Determine the [x, y] coordinate at the center of the cell enclosing the given text.  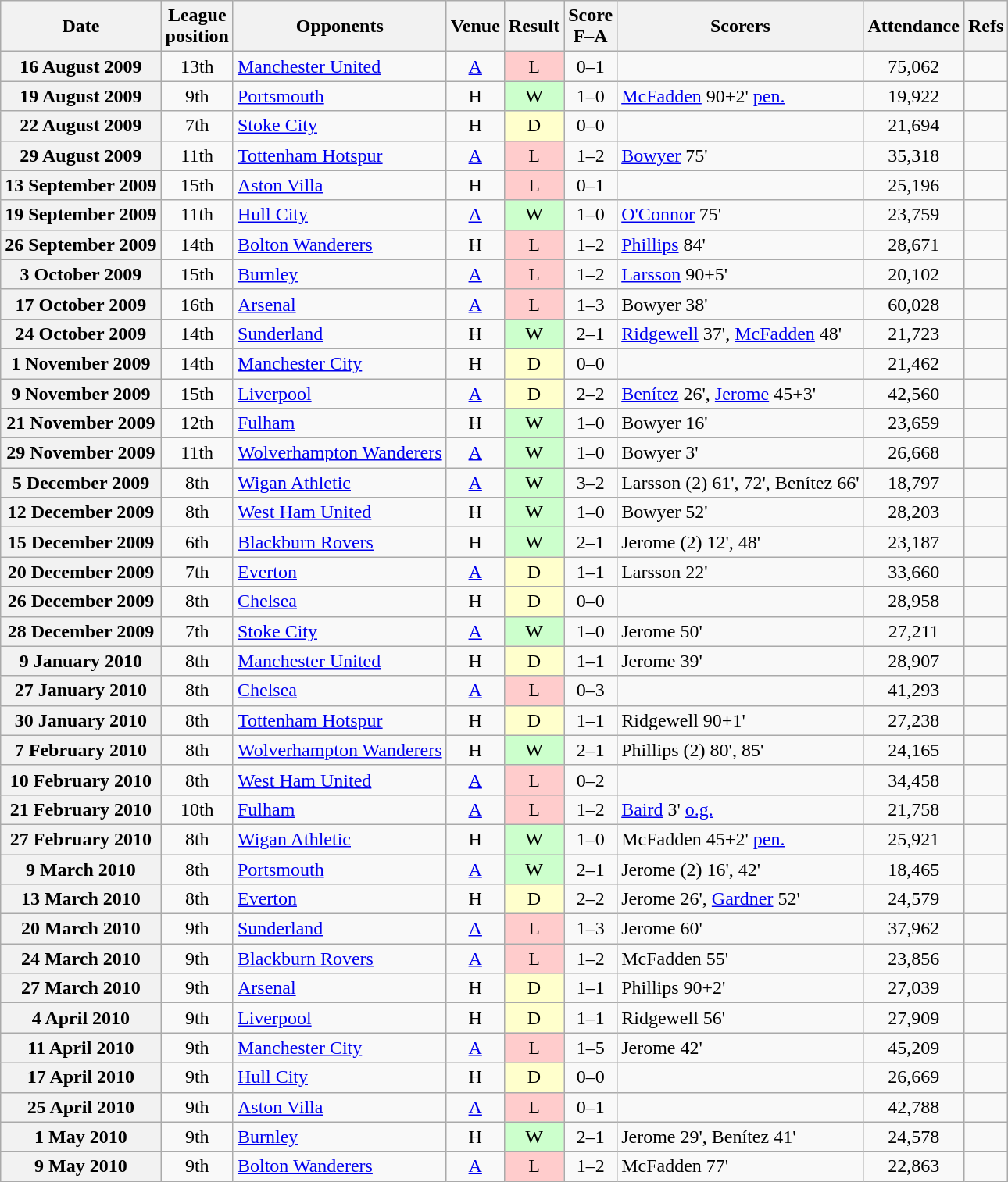
25 April 2010 [81, 1107]
21,462 [913, 363]
25,196 [913, 185]
1 November 2009 [81, 363]
24,579 [913, 899]
13 March 2010 [81, 899]
10 February 2010 [81, 780]
27 February 2010 [81, 839]
Phillips (2) 80', 85' [741, 750]
42,788 [913, 1107]
Larsson (2) 61', 72', Benítez 66' [741, 483]
34,458 [913, 780]
13 September 2009 [81, 185]
24 March 2010 [81, 959]
9 May 2010 [81, 1166]
41,293 [913, 691]
Bowyer 3' [741, 453]
37,962 [913, 929]
Scorers [741, 27]
Attendance [913, 27]
20 March 2010 [81, 929]
45,209 [913, 1048]
27,238 [913, 720]
27,211 [913, 631]
Opponents [339, 27]
1–5 [591, 1048]
12th [197, 423]
11 April 2010 [81, 1048]
24,578 [913, 1137]
26,669 [913, 1077]
27,909 [913, 1018]
27 March 2010 [81, 988]
28,203 [913, 512]
McFadden 45+2' pen. [741, 839]
Phillips 90+2' [741, 988]
42,560 [913, 393]
5 December 2009 [81, 483]
28,907 [913, 661]
Bowyer 52' [741, 512]
60,028 [913, 304]
24 October 2009 [81, 334]
Venue [475, 27]
3–2 [591, 483]
Bowyer 38' [741, 304]
ScoreF–A [591, 27]
18,797 [913, 483]
19 September 2009 [81, 215]
26,668 [913, 453]
9 March 2010 [81, 870]
McFadden 90+2' pen. [741, 96]
Result [534, 27]
22 August 2009 [81, 126]
Jerome 60' [741, 929]
27,039 [913, 988]
9 November 2009 [81, 393]
21,723 [913, 334]
22,863 [913, 1166]
Leagueposition [197, 27]
6th [197, 542]
15 December 2009 [81, 542]
75,062 [913, 66]
26 September 2009 [81, 245]
Refs [985, 27]
28,671 [913, 245]
0–3 [591, 691]
McFadden 77' [741, 1166]
0–2 [591, 780]
33,660 [913, 572]
23,856 [913, 959]
19 August 2009 [81, 96]
21 November 2009 [81, 423]
O'Connor 75' [741, 215]
Benítez 26', Jerome 45+3' [741, 393]
Baird 3' o.g. [741, 809]
13th [197, 66]
Ridgewell 56' [741, 1018]
Jerome 26', Gardner 52' [741, 899]
7 February 2010 [81, 750]
Ridgewell 37', McFadden 48' [741, 334]
29 November 2009 [81, 453]
Jerome 42' [741, 1048]
23,659 [913, 423]
26 December 2009 [81, 602]
35,318 [913, 155]
29 August 2009 [81, 155]
10th [197, 809]
Larsson 90+5' [741, 274]
28,958 [913, 602]
21 February 2010 [81, 809]
Bowyer 16' [741, 423]
17 April 2010 [81, 1077]
Bowyer 75' [741, 155]
4 April 2010 [81, 1018]
24,165 [913, 750]
12 December 2009 [81, 512]
Jerome (2) 16', 42' [741, 870]
21,694 [913, 126]
20,102 [913, 274]
McFadden 55' [741, 959]
Jerome (2) 12', 48' [741, 542]
3 October 2009 [81, 274]
28 December 2009 [81, 631]
23,759 [913, 215]
Ridgewell 90+1' [741, 720]
18,465 [913, 870]
1 May 2010 [81, 1137]
Date [81, 27]
Jerome 29', Benítez 41' [741, 1137]
16th [197, 304]
Jerome 39' [741, 661]
21,758 [913, 809]
Larsson 22' [741, 572]
30 January 2010 [81, 720]
23,187 [913, 542]
17 October 2009 [81, 304]
27 January 2010 [81, 691]
9 January 2010 [81, 661]
16 August 2009 [81, 66]
19,922 [913, 96]
20 December 2009 [81, 572]
25,921 [913, 839]
Phillips 84' [741, 245]
Jerome 50' [741, 631]
